Search for the cell housing the specified text and yield its [X, Y] center coordinate. 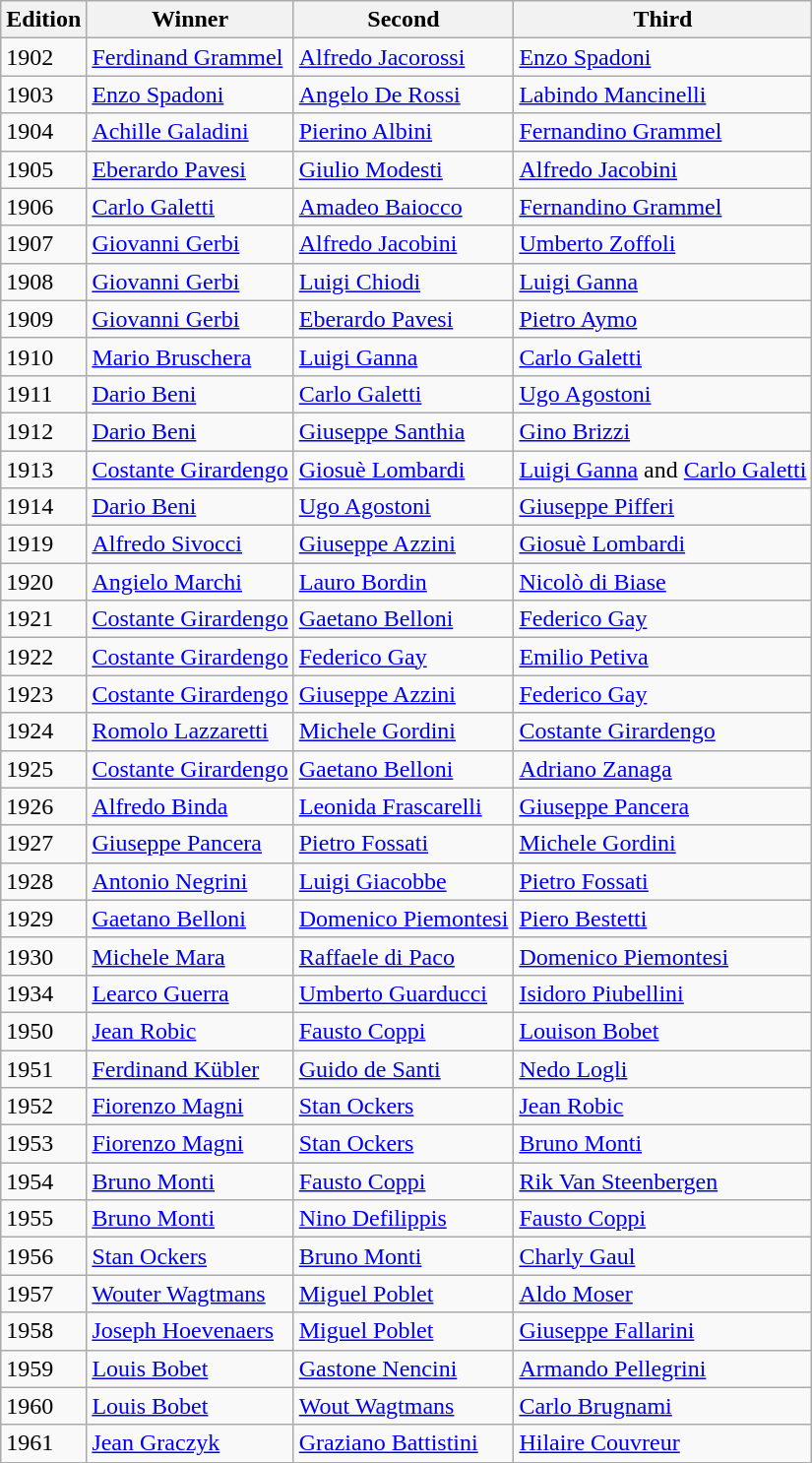
Third [663, 20]
1921 [43, 619]
Mario Bruschera [190, 356]
1926 [43, 806]
Alfredo Jacorossi [404, 57]
Nicolò di Biase [663, 582]
1904 [43, 132]
Guido de Santi [404, 1068]
1905 [43, 169]
Michele Mara [190, 956]
Gino Brizzi [663, 431]
Charly Gaul [663, 1256]
1950 [43, 1031]
Winner [190, 20]
1911 [43, 394]
1960 [43, 1406]
Aldo Moser [663, 1294]
Second [404, 20]
Louison Bobet [663, 1031]
1906 [43, 207]
Learco Guerra [190, 993]
1953 [43, 1144]
1956 [43, 1256]
Joseph Hoevenaers [190, 1331]
1930 [43, 956]
1914 [43, 507]
Antonio Negrini [190, 881]
Ferdinand Kübler [190, 1068]
1913 [43, 470]
Romolo Lazzaretti [190, 731]
Luigi Giacobbe [404, 881]
Edition [43, 20]
Graziano Battistini [404, 1443]
1903 [43, 95]
Labindo Mancinelli [663, 95]
1920 [43, 582]
Wout Wagtmans [404, 1406]
1922 [43, 657]
Hilaire Couvreur [663, 1443]
Luigi Chiodi [404, 282]
Umberto Guarducci [404, 993]
Ferdinand Grammel [190, 57]
1928 [43, 881]
1919 [43, 544]
Alfredo Sivocci [190, 544]
1957 [43, 1294]
Jean Graczyk [190, 1443]
Raffaele di Paco [404, 956]
1958 [43, 1331]
Carlo Brugnami [663, 1406]
1924 [43, 731]
Wouter Wagtmans [190, 1294]
Leonida Frascarelli [404, 806]
Lauro Bordin [404, 582]
Amadeo Baiocco [404, 207]
Piero Bestetti [663, 919]
1909 [43, 319]
1927 [43, 844]
1959 [43, 1368]
1923 [43, 694]
Pierino Albini [404, 132]
Emilio Petiva [663, 657]
Umberto Zoffoli [663, 244]
Rik Van Steenbergen [663, 1181]
1952 [43, 1107]
Nino Defilippis [404, 1219]
Angelo De Rossi [404, 95]
1954 [43, 1181]
1912 [43, 431]
Giulio Modesti [404, 169]
Armando Pellegrini [663, 1368]
1951 [43, 1068]
1955 [43, 1219]
Gastone Nencini [404, 1368]
Angielo Marchi [190, 582]
Adriano Zanaga [663, 769]
Nedo Logli [663, 1068]
Achille Galadini [190, 132]
Pietro Aymo [663, 319]
Isidoro Piubellini [663, 993]
1907 [43, 244]
1934 [43, 993]
1925 [43, 769]
1961 [43, 1443]
1902 [43, 57]
1910 [43, 356]
Luigi Ganna and Carlo Galetti [663, 470]
Alfredo Binda [190, 806]
Giuseppe Santhia [404, 431]
Giuseppe Pifferi [663, 507]
Giuseppe Fallarini [663, 1331]
1929 [43, 919]
1908 [43, 282]
